Output the [x, y] coordinate of the center of the cell containing the given text.  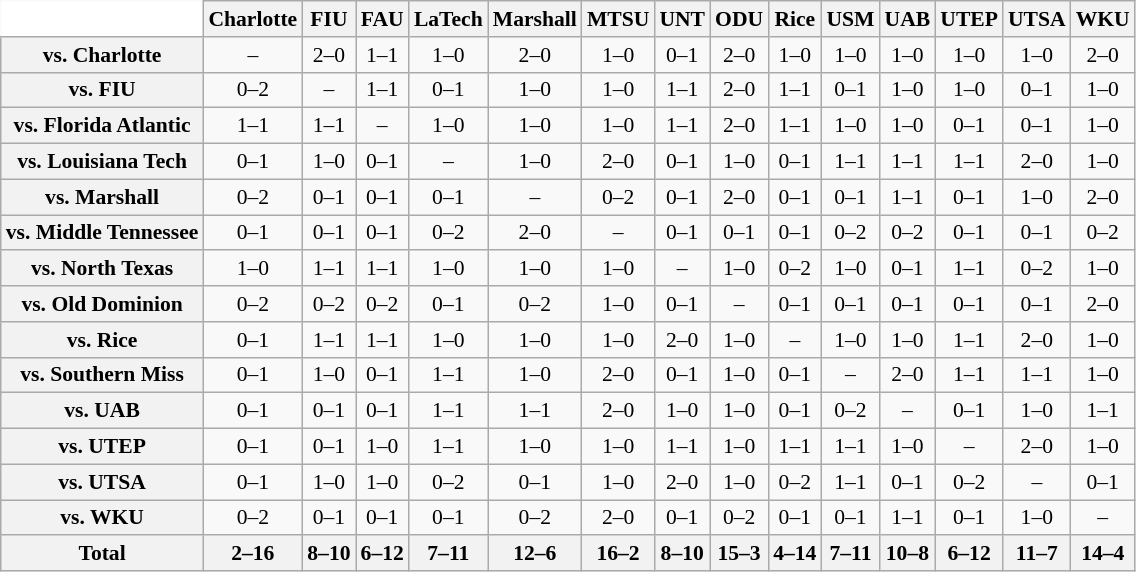
vs. FIU [102, 90]
4–14 [794, 554]
ODU [739, 19]
vs. UTEP [102, 447]
vs. UAB [102, 411]
15–3 [739, 554]
Rice [794, 19]
UTSA [1037, 19]
11–7 [1037, 554]
LaTech [448, 19]
Total [102, 554]
UNT [682, 19]
MTSU [618, 19]
14–4 [1103, 554]
vs. WKU [102, 518]
vs. Rice [102, 340]
12–6 [535, 554]
UTEP [969, 19]
FIU [328, 19]
10–8 [908, 554]
vs. Louisiana Tech [102, 162]
vs. Marshall [102, 197]
vs. UTSA [102, 482]
vs. Charlotte [102, 55]
2–16 [252, 554]
vs. Florida Atlantic [102, 126]
vs. Southern Miss [102, 375]
USM [850, 19]
vs. Middle Tennessee [102, 233]
FAU [382, 19]
UAB [908, 19]
vs. North Texas [102, 269]
Marshall [535, 19]
16–2 [618, 554]
WKU [1103, 19]
Charlotte [252, 19]
vs. Old Dominion [102, 304]
